Output the (x, y) coordinate of the center of the cell containing the given text.  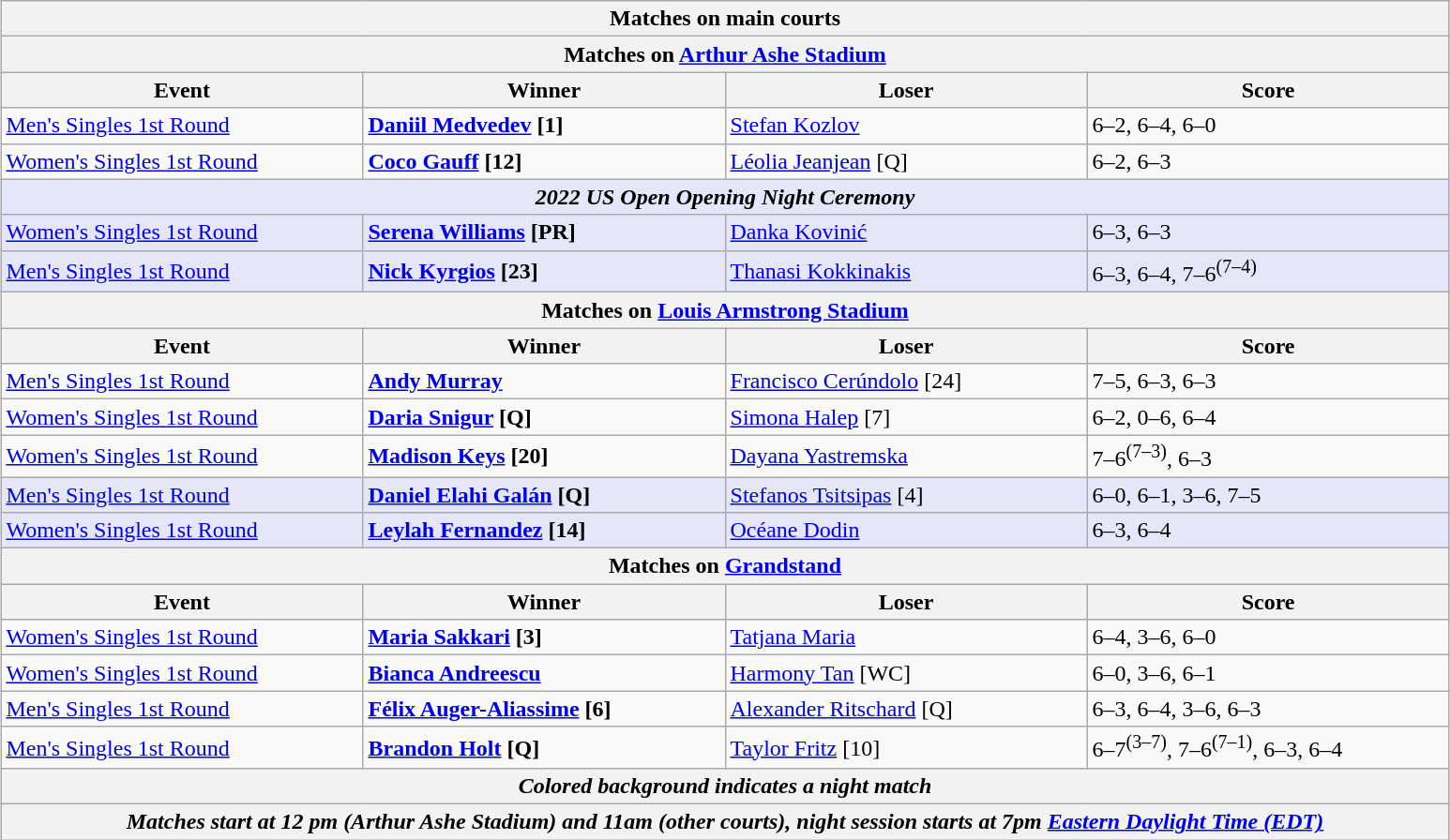
Matches on Louis Armstrong Stadium (725, 310)
Félix Auger-Aliassime [6] (544, 709)
Daria Snigur [Q] (544, 417)
Nick Kyrgios [23] (544, 272)
Stefanos Tsitsipas [4] (906, 495)
6–7(3–7), 7–6(7–1), 6–3, 6–4 (1268, 748)
Leylah Fernandez [14] (544, 531)
Colored background indicates a night match (725, 787)
6–4, 3–6, 6–0 (1268, 637)
Madison Keys [20] (544, 456)
Danka Kovinić (906, 232)
Matches on Arthur Ashe Stadium (725, 54)
Brandon Holt [Q] (544, 748)
7–6(7–3), 6–3 (1268, 456)
Francisco Cerúndolo [24] (906, 382)
Stefan Kozlov (906, 126)
7–5, 6–3, 6–3 (1268, 382)
6–3, 6–3 (1268, 232)
Taylor Fritz [10] (906, 748)
6–3, 6–4 (1268, 531)
Alexander Ritschard [Q] (906, 709)
Andy Murray (544, 382)
6–3, 6–4, 3–6, 6–3 (1268, 709)
6–2, 6–4, 6–0 (1268, 126)
Océane Dodin (906, 531)
Serena Williams [PR] (544, 232)
Coco Gauff [12] (544, 161)
Matches on Grandstand (725, 566)
Maria Sakkari [3] (544, 637)
Tatjana Maria (906, 637)
Matches start at 12 pm (Arthur Ashe Stadium) and 11am (other courts), night session starts at 7pm Eastern Daylight Time (EDT) (725, 822)
Daniil Medvedev [1] (544, 126)
Matches on main courts (725, 19)
2022 US Open Opening Night Ceremony (725, 197)
Harmony Tan [WC] (906, 673)
6–3, 6–4, 7–6(7–4) (1268, 272)
Dayana Yastremska (906, 456)
Daniel Elahi Galán [Q] (544, 495)
6–2, 0–6, 6–4 (1268, 417)
6–2, 6–3 (1268, 161)
6–0, 6–1, 3–6, 7–5 (1268, 495)
Simona Halep [7] (906, 417)
6–0, 3–6, 6–1 (1268, 673)
Thanasi Kokkinakis (906, 272)
Bianca Andreescu (544, 673)
Léolia Jeanjean [Q] (906, 161)
